Extract the (X, Y) coordinate from the center of the cell holding the provided text.  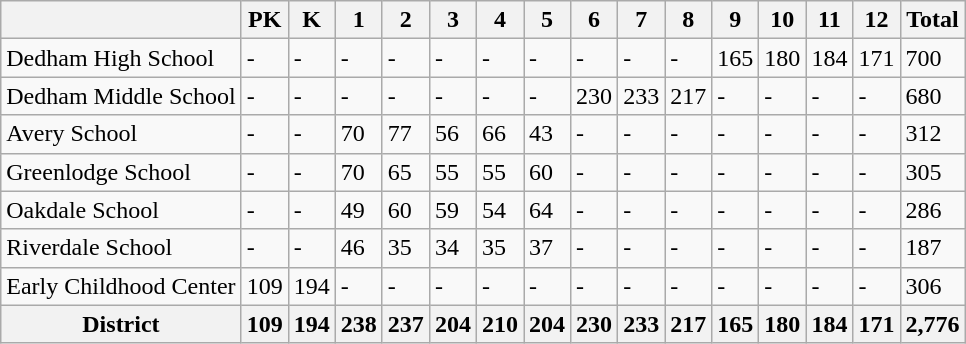
49 (358, 210)
PK (264, 20)
700 (932, 58)
66 (500, 134)
Riverdale School (121, 248)
6 (594, 20)
210 (500, 324)
237 (406, 324)
54 (500, 210)
59 (452, 210)
Dedham Middle School (121, 96)
Avery School (121, 134)
9 (736, 20)
680 (932, 96)
2 (406, 20)
7 (642, 20)
5 (548, 20)
11 (830, 20)
Oakdale School (121, 210)
10 (782, 20)
187 (932, 248)
77 (406, 134)
8 (688, 20)
46 (358, 248)
65 (406, 172)
Early Childhood Center (121, 286)
3 (452, 20)
37 (548, 248)
2,776 (932, 324)
286 (932, 210)
306 (932, 286)
Dedham High School (121, 58)
K (312, 20)
43 (548, 134)
64 (548, 210)
305 (932, 172)
12 (876, 20)
34 (452, 248)
Greenlodge School (121, 172)
1 (358, 20)
Total (932, 20)
312 (932, 134)
District (121, 324)
56 (452, 134)
238 (358, 324)
4 (500, 20)
